Return [x, y] of the center of cell containing provided text 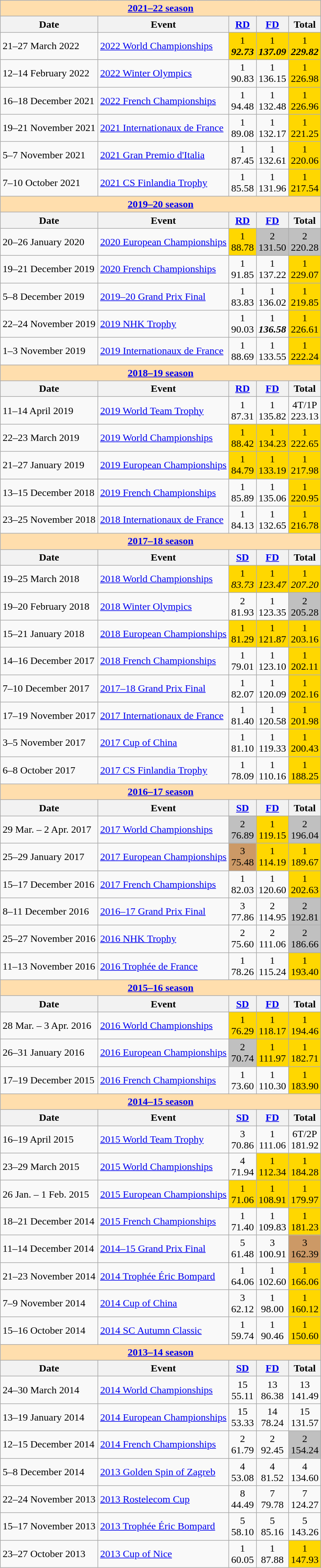
2016–17 season [161, 792]
1 132.61 [273, 155]
1 64.06 [243, 1276]
1 85.89 [243, 492]
1 87.31 [243, 411]
1 207.20 [305, 579]
1 226.96 [305, 101]
1 115.24 [273, 966]
2 154.24 [305, 1445]
2019 World Championships [163, 438]
1 81.40 [243, 716]
2021–22 season [161, 8]
2018 Winter Olympics [163, 606]
2018 European Championships [163, 633]
2 92.45 [273, 1445]
2016 French Championships [163, 1080]
4 81.52 [273, 1471]
2013 Golden Spin of Zagreb [163, 1471]
1 229.82 [305, 46]
2014 SC Autumn Classic [163, 1330]
5–7 November 2021 [49, 155]
2013 Cup of Nice [163, 1554]
2 205.28 [305, 606]
1 216.78 [305, 520]
1 121.87 [273, 633]
26 Jan. – 1 Feb. 2015 [49, 1194]
23–29 March 2015 [49, 1167]
1 136.02 [273, 296]
1 221.25 [305, 128]
1 226.98 [305, 73]
19–25 March 2018 [49, 579]
8–11 December 2016 [49, 911]
1 87.45 [243, 155]
2 81.93 [243, 606]
14 78.24 [273, 1417]
21–23 November 2014 [49, 1276]
1 133.19 [273, 465]
5 143.26 [305, 1527]
1 111.97 [273, 1052]
2019 World Team Trophy [163, 411]
2 61.79 [243, 1445]
22–24 November 2013 [49, 1499]
2018–19 season [161, 373]
1 71.40 [243, 1221]
1 78.26 [243, 966]
2022 World Championships [163, 46]
4 134.60 [305, 1471]
1 202.63 [305, 884]
1 111.06 [273, 1140]
1 137.09 [273, 46]
19–21 November 2021 [49, 128]
1 59.74 [243, 1330]
16–19 April 2015 [49, 1140]
1 90.03 [243, 324]
1 137.22 [273, 269]
1 160.12 [305, 1303]
2017 Cup of China [163, 743]
4 71.94 [243, 1167]
1 119.15 [273, 830]
7 124.27 [305, 1499]
2017 World Championships [163, 830]
3 77.86 [243, 911]
2019–20 season [161, 204]
2014 World Championships [163, 1390]
2015 World Team Trophy [163, 1140]
1 81.10 [243, 743]
4 53.08 [243, 1471]
2 111.06 [273, 939]
2021 Gran Premio d'Italia [163, 155]
1 220.06 [305, 155]
1 135.06 [273, 492]
1 91.85 [243, 269]
1 98.00 [273, 1303]
1 83.73 [243, 579]
1 112.34 [273, 1167]
21–27 January 2019 [49, 465]
2022 Winter Olympics [163, 73]
2014 European Championships [163, 1417]
23–25 November 2018 [49, 520]
1 183.90 [305, 1080]
1 71.06 [243, 1194]
2 114.95 [273, 911]
2021 Internationaux de France [163, 128]
24–30 March 2014 [49, 1390]
1 88.78 [243, 242]
1 90.83 [243, 73]
1 87.88 [273, 1554]
1 92.73 [243, 46]
1 78.09 [243, 770]
1 193.40 [305, 966]
4T/1P 223.13 [305, 411]
12–15 December 2014 [49, 1445]
1 82.03 [243, 884]
19–20 February 2018 [49, 606]
2021 CS Finlandia Trophy [163, 182]
2019 Internationaux de France [163, 351]
2020 French Championships [163, 269]
15–17 December 2016 [49, 884]
1 90.46 [273, 1330]
5 85.16 [273, 1527]
1 123.47 [273, 579]
1 114.19 [273, 857]
2017–18 season [161, 541]
2 196.04 [305, 830]
1 217.54 [305, 182]
2013 Trophée Éric Bompard [163, 1527]
11–13 November 2016 [49, 966]
1 110.30 [273, 1080]
15–17 November 2013 [49, 1527]
23–27 October 2013 [49, 1554]
2019–20 Grand Prix Final [163, 296]
2017–18 Grand Prix Final [163, 688]
1 84.13 [243, 520]
2014–15 Grand Prix Final [163, 1249]
1 73.60 [243, 1080]
1 217.98 [305, 465]
2017 French Championships [163, 884]
14–16 December 2017 [49, 661]
3 100.91 [273, 1249]
1 132.48 [273, 101]
1 179.97 [305, 1194]
15 55.11 [243, 1390]
13 86.38 [273, 1390]
1 60.05 [243, 1554]
2016 Trophée de France [163, 966]
2017 CS Finlandia Trophy [163, 770]
1 226.61 [305, 324]
26–31 January 2016 [49, 1052]
2014 French Championships [163, 1445]
1 150.60 [305, 1330]
2019 French Championships [163, 492]
1 119.33 [273, 743]
22–23 March 2019 [49, 438]
16–18 December 2021 [49, 101]
6T/2P 181.92 [305, 1140]
1 88.69 [243, 351]
5 61.48 [243, 1249]
13–15 December 2018 [49, 492]
7 79.78 [273, 1499]
22–24 November 2019 [49, 324]
7–9 November 2014 [49, 1303]
1 108.91 [273, 1194]
2014–15 season [161, 1102]
2017 Internationaux de France [163, 716]
2022 French Championships [163, 101]
1 188.25 [305, 770]
1 194.46 [305, 1025]
18–21 December 2014 [49, 1221]
5–8 December 2014 [49, 1471]
28 Mar. – 3 Apr. 2016 [49, 1025]
1 132.65 [273, 520]
2 76.89 [243, 830]
2016 World Championships [163, 1025]
1 109.83 [273, 1221]
11–14 December 2014 [49, 1249]
5 58.10 [243, 1527]
2014 Cup of China [163, 1303]
2 192.81 [305, 911]
25–27 November 2016 [49, 939]
1 189.67 [305, 857]
1 131.96 [273, 182]
1 202.11 [305, 661]
1 202.16 [305, 688]
6–8 October 2017 [49, 770]
2 186.66 [305, 939]
17–19 December 2015 [49, 1080]
1 147.93 [305, 1554]
3 62.12 [243, 1303]
3 162.39 [305, 1249]
1 229.07 [305, 269]
1 134.23 [273, 438]
1 222.65 [305, 438]
21–27 March 2022 [49, 46]
15 131.57 [305, 1417]
1 135.82 [273, 411]
1 201.98 [305, 716]
1 222.24 [305, 351]
2015 European Championships [163, 1194]
15–21 January 2018 [49, 633]
2015–16 season [161, 988]
13–19 January 2014 [49, 1417]
2 131.50 [273, 242]
1 81.29 [243, 633]
17–19 November 2017 [49, 716]
1 110.16 [273, 770]
13 141.49 [305, 1390]
2018 French Championships [163, 661]
20–26 January 2020 [49, 242]
2 70.74 [243, 1052]
1–3 November 2019 [49, 351]
15 53.33 [243, 1417]
2016 NHK Trophy [163, 939]
2016–17 Grand Prix Final [163, 911]
2019 European Championships [163, 465]
29 Mar. – 2 Apr. 2017 [49, 830]
3–5 November 2017 [49, 743]
2016 European Championships [163, 1052]
2015 French Championships [163, 1221]
1 120.60 [273, 884]
1 184.28 [305, 1167]
1 181.23 [305, 1221]
1 220.95 [305, 492]
1 120.09 [273, 688]
1 83.83 [243, 296]
19–21 December 2019 [49, 269]
1 76.29 [243, 1025]
11–14 April 2019 [49, 411]
5–8 December 2019 [49, 296]
2015 World Championships [163, 1167]
1 82.07 [243, 688]
2013–14 season [161, 1352]
1 132.17 [273, 128]
15–16 October 2014 [49, 1330]
3 70.86 [243, 1140]
1 118.17 [273, 1025]
12–14 February 2022 [49, 73]
2018 Internationaux de France [163, 520]
7–10 December 2017 [49, 688]
3 75.48 [243, 857]
1 102.60 [273, 1276]
1 219.85 [305, 296]
1 136.58 [273, 324]
2019 NHK Trophy [163, 324]
7–10 October 2021 [49, 182]
2014 Trophée Éric Bompard [163, 1276]
2018 World Championships [163, 579]
1 166.06 [305, 1276]
8 44.49 [243, 1499]
1 88.42 [243, 438]
1 89.08 [243, 128]
1 123.35 [273, 606]
2 220.28 [305, 242]
2020 European Championships [163, 242]
25–29 January 2017 [49, 857]
2017 European Championships [163, 857]
1 120.58 [273, 716]
1 133.55 [273, 351]
1 123.10 [273, 661]
1 203.16 [305, 633]
2013 Rostelecom Cup [163, 1499]
1 85.58 [243, 182]
2 75.60 [243, 939]
1 136.15 [273, 73]
1 84.79 [243, 465]
1 79.01 [243, 661]
1 200.43 [305, 743]
1 94.48 [243, 101]
1 182.71 [305, 1052]
